Locate the cell with the specified text and output its (X, Y) center coordinate. 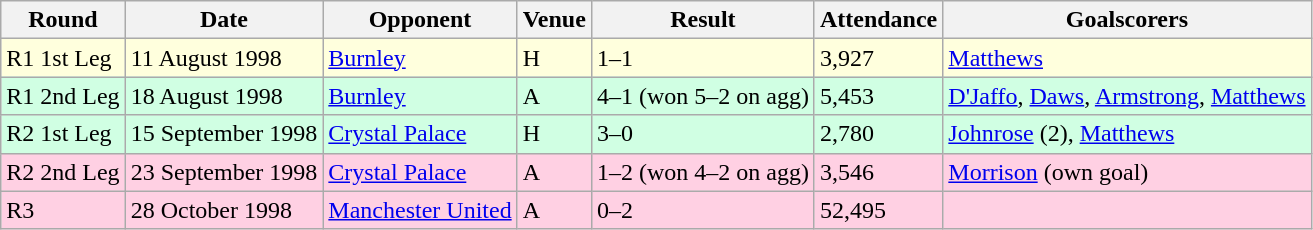
Date (224, 20)
4–1 (won 5–2 on agg) (702, 96)
1–1 (702, 58)
0–2 (702, 210)
3,546 (878, 172)
5,453 (878, 96)
Goalscorers (1127, 20)
18 August 1998 (224, 96)
Result (702, 20)
R1 1st Leg (63, 58)
D'Jaffo, Daws, Armstrong, Matthews (1127, 96)
R2 2nd Leg (63, 172)
R1 2nd Leg (63, 96)
R3 (63, 210)
Attendance (878, 20)
11 August 1998 (224, 58)
Opponent (420, 20)
Johnrose (2), Matthews (1127, 134)
52,495 (878, 210)
1–2 (won 4–2 on agg) (702, 172)
R2 1st Leg (63, 134)
3,927 (878, 58)
2,780 (878, 134)
28 October 1998 (224, 210)
Manchester United (420, 210)
Morrison (own goal) (1127, 172)
23 September 1998 (224, 172)
3–0 (702, 134)
Venue (554, 20)
Round (63, 20)
Matthews (1127, 58)
15 September 1998 (224, 134)
